Provide the (X, Y) coordinate of the cell's center where the given text is located.  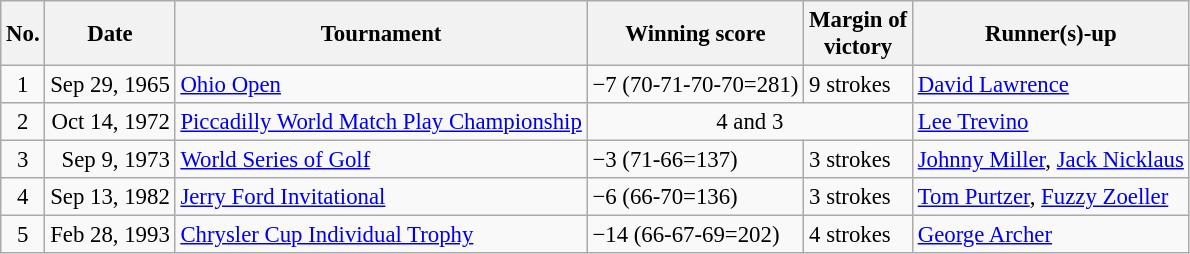
−6 (66-70=136) (696, 197)
Tom Purtzer, Fuzzy Zoeller (1050, 197)
Date (110, 34)
Winning score (696, 34)
Sep 9, 1973 (110, 160)
World Series of Golf (381, 160)
5 (23, 235)
Feb 28, 1993 (110, 235)
−14 (66-67-69=202) (696, 235)
3 (23, 160)
4 and 3 (750, 122)
Ohio Open (381, 85)
2 (23, 122)
Piccadilly World Match Play Championship (381, 122)
−3 (71-66=137) (696, 160)
No. (23, 34)
9 strokes (858, 85)
4 (23, 197)
Sep 29, 1965 (110, 85)
Oct 14, 1972 (110, 122)
David Lawrence (1050, 85)
Lee Trevino (1050, 122)
4 strokes (858, 235)
1 (23, 85)
Runner(s)-up (1050, 34)
Margin ofvictory (858, 34)
George Archer (1050, 235)
−7 (70-71-70-70=281) (696, 85)
Johnny Miller, Jack Nicklaus (1050, 160)
Chrysler Cup Individual Trophy (381, 235)
Tournament (381, 34)
Sep 13, 1982 (110, 197)
Jerry Ford Invitational (381, 197)
